Find where the given text appears and provide that cell's center as [X, Y] coordinate. 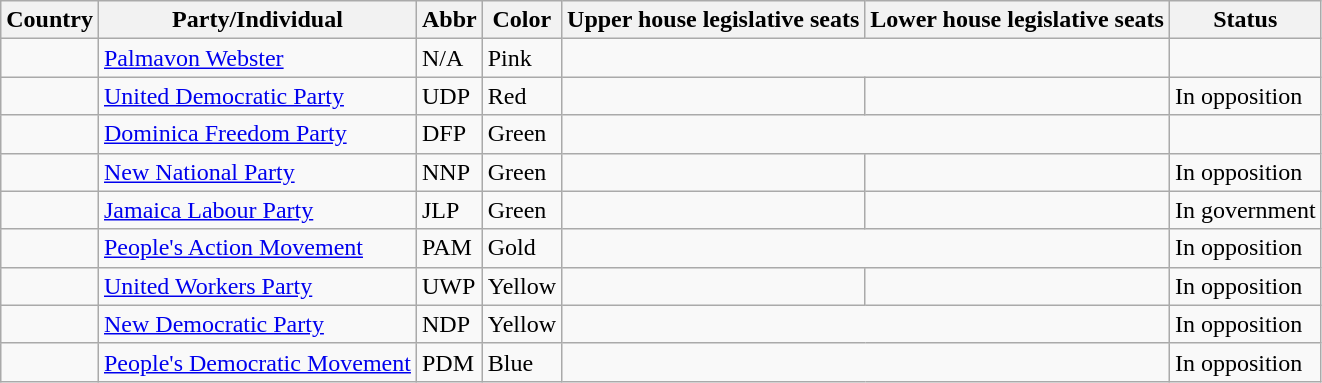
Party/Individual [257, 20]
Status [1245, 20]
United Democratic Party [257, 96]
DFP [449, 134]
Pink [522, 58]
Lower house legislative seats [1018, 20]
Upper house legislative seats [714, 20]
New Democratic Party [257, 324]
Country [50, 20]
People's Democratic Movement [257, 362]
NNP [449, 172]
In government [1245, 210]
Dominica Freedom Party [257, 134]
Abbr [449, 20]
UWP [449, 286]
New National Party [257, 172]
N/A [449, 58]
Blue [522, 362]
Color [522, 20]
PDM [449, 362]
NDP [449, 324]
PAM [449, 248]
United Workers Party [257, 286]
UDP [449, 96]
JLP [449, 210]
Red [522, 96]
Palmavon Webster [257, 58]
Jamaica Labour Party [257, 210]
Gold [522, 248]
People's Action Movement [257, 248]
